Identify which cell holds the provided text, then report its (x, y) central coordinate. 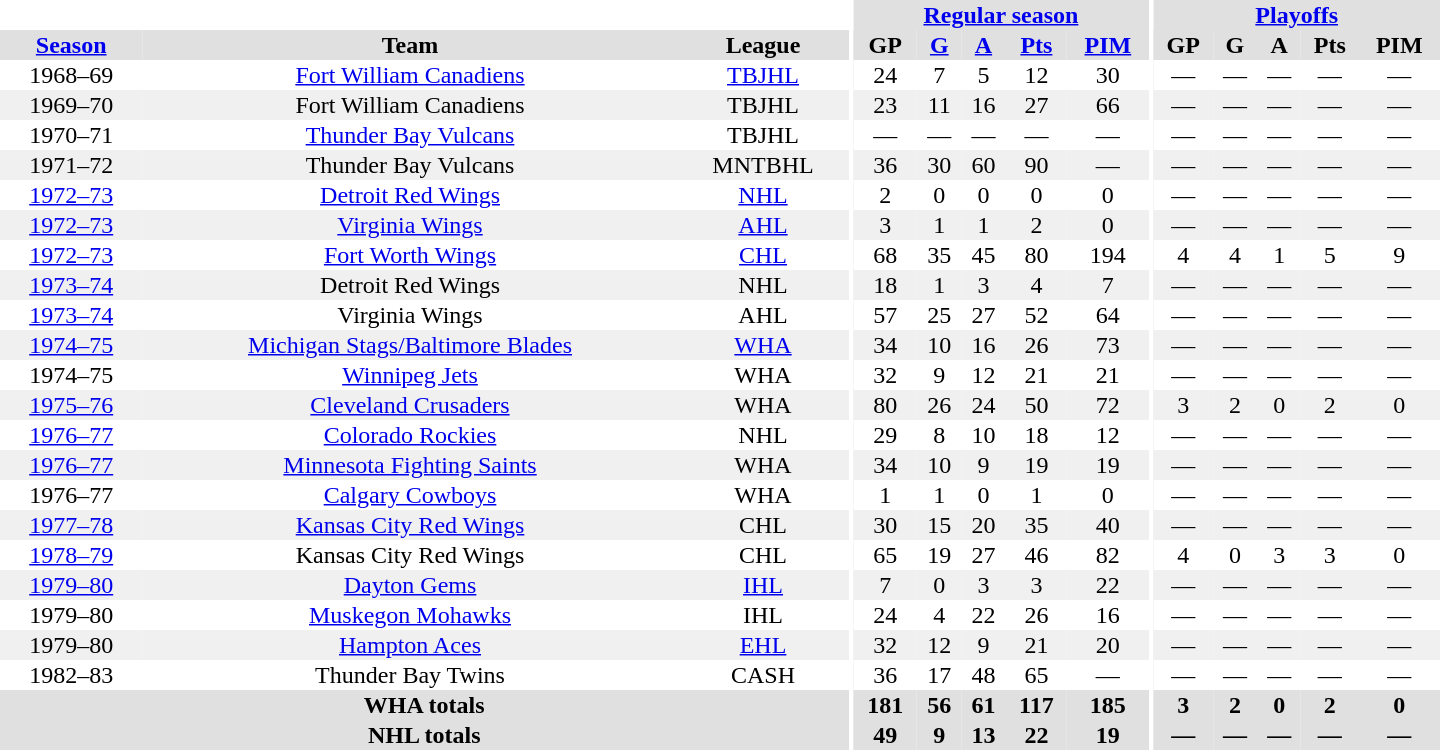
Fort Worth Wings (410, 255)
52 (1037, 315)
29 (885, 435)
Season (71, 45)
1968–69 (71, 75)
11 (939, 105)
Cleveland Crusaders (410, 405)
Michigan Stags/Baltimore Blades (410, 345)
Playoffs (1296, 15)
25 (939, 315)
50 (1037, 405)
82 (1108, 555)
8 (939, 435)
56 (939, 705)
181 (885, 705)
17 (939, 675)
117 (1037, 705)
League (764, 45)
61 (983, 705)
23 (885, 105)
1970–71 (71, 135)
60 (983, 165)
Thunder Bay Twins (410, 675)
46 (1037, 555)
Dayton Gems (410, 585)
1971–72 (71, 165)
Winnipeg Jets (410, 375)
1977–78 (71, 525)
Team (410, 45)
15 (939, 525)
MNTBHL (764, 165)
Hampton Aces (410, 645)
68 (885, 255)
13 (983, 735)
Muskegon Mohawks (410, 615)
1975–76 (71, 405)
Minnesota Fighting Saints (410, 465)
64 (1108, 315)
48 (983, 675)
40 (1108, 525)
194 (1108, 255)
45 (983, 255)
49 (885, 735)
73 (1108, 345)
72 (1108, 405)
1982–83 (71, 675)
1969–70 (71, 105)
Regular season (1000, 15)
NHL totals (424, 735)
66 (1108, 105)
Colorado Rockies (410, 435)
CASH (764, 675)
WHA totals (424, 705)
185 (1108, 705)
EHL (764, 645)
1978–79 (71, 555)
90 (1037, 165)
Calgary Cowboys (410, 495)
57 (885, 315)
